Return the (X, Y) coordinate for the center point of the cell that contains the specified text.  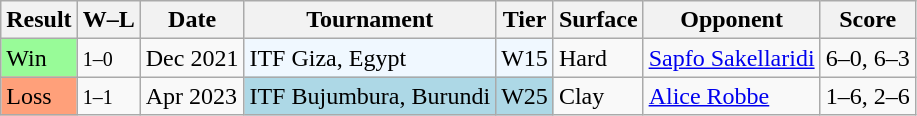
Dec 2021 (192, 58)
ITF Giza, Egypt (370, 58)
Apr 2023 (192, 96)
W15 (525, 58)
Score (868, 20)
Date (192, 20)
Surface (598, 20)
1–0 (108, 58)
Clay (598, 96)
Result (39, 20)
1–1 (108, 96)
Win (39, 58)
1–6, 2–6 (868, 96)
W–L (108, 20)
Tournament (370, 20)
6–0, 6–3 (868, 58)
Alice Robbe (732, 96)
Sapfo Sakellaridi (732, 58)
Tier (525, 20)
ITF Bujumbura, Burundi (370, 96)
Hard (598, 58)
W25 (525, 96)
Loss (39, 96)
Opponent (732, 20)
